Pinpoint the cell where the given text exists, returning its [X, Y] midpoint coordinate. 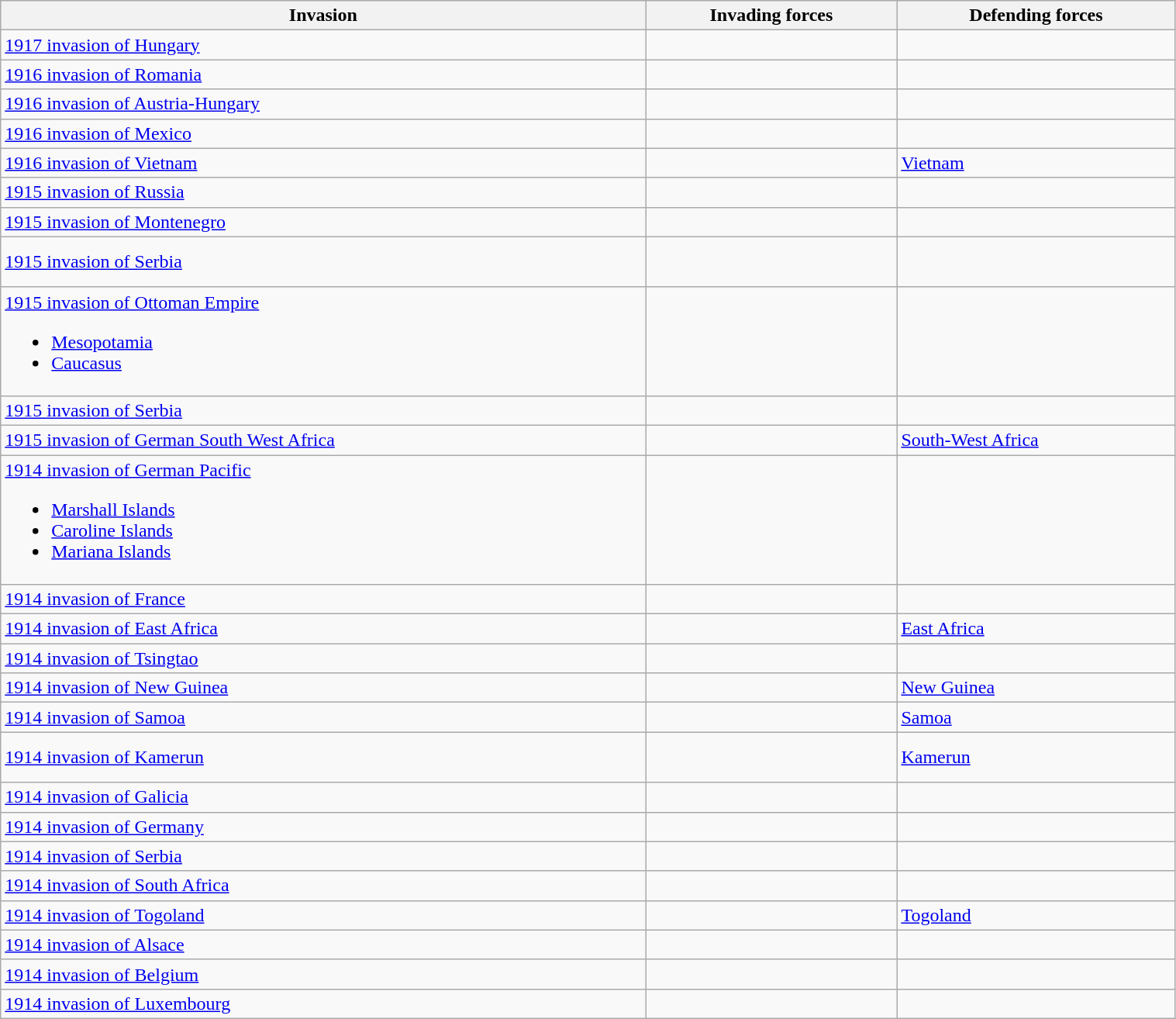
Vietnam [1036, 163]
1914 invasion of Tsingtao [323, 658]
1916 invasion of Austria-Hungary [323, 104]
1914 invasion of Belgium [323, 974]
Invading forces [771, 16]
1916 invasion of Mexico [323, 133]
Defending forces [1036, 16]
1914 invasion of Galicia [323, 797]
1914 invasion of Germany [323, 827]
1914 invasion of South Africa [323, 886]
1914 invasion of New Guinea [323, 688]
East Africa [1036, 629]
1914 invasion of Togoland [323, 915]
Kamerun [1036, 757]
South-West Africa [1036, 440]
1915 invasion of Ottoman EmpireMesopotamiaCaucasus [323, 341]
1914 invasion of France [323, 599]
1916 invasion of Romania [323, 74]
Samoa [1036, 717]
1915 invasion of Russia [323, 192]
1914 invasion of Alsace [323, 945]
1914 invasion of Serbia [323, 856]
1914 invasion of Kamerun [323, 757]
Togoland [1036, 915]
1914 invasion of East Africa [323, 629]
1914 invasion of German PacificMarshall IslandsCaroline IslandsMariana Islands [323, 520]
1915 invasion of Montenegro [323, 222]
1917 invasion of Hungary [323, 45]
Invasion [323, 16]
1914 invasion of Samoa [323, 717]
1916 invasion of Vietnam [323, 163]
1914 invasion of Luxembourg [323, 1003]
New Guinea [1036, 688]
1915 invasion of German South West Africa [323, 440]
